For the text-containing cell, return its midpoint in [x, y] coordinate format. 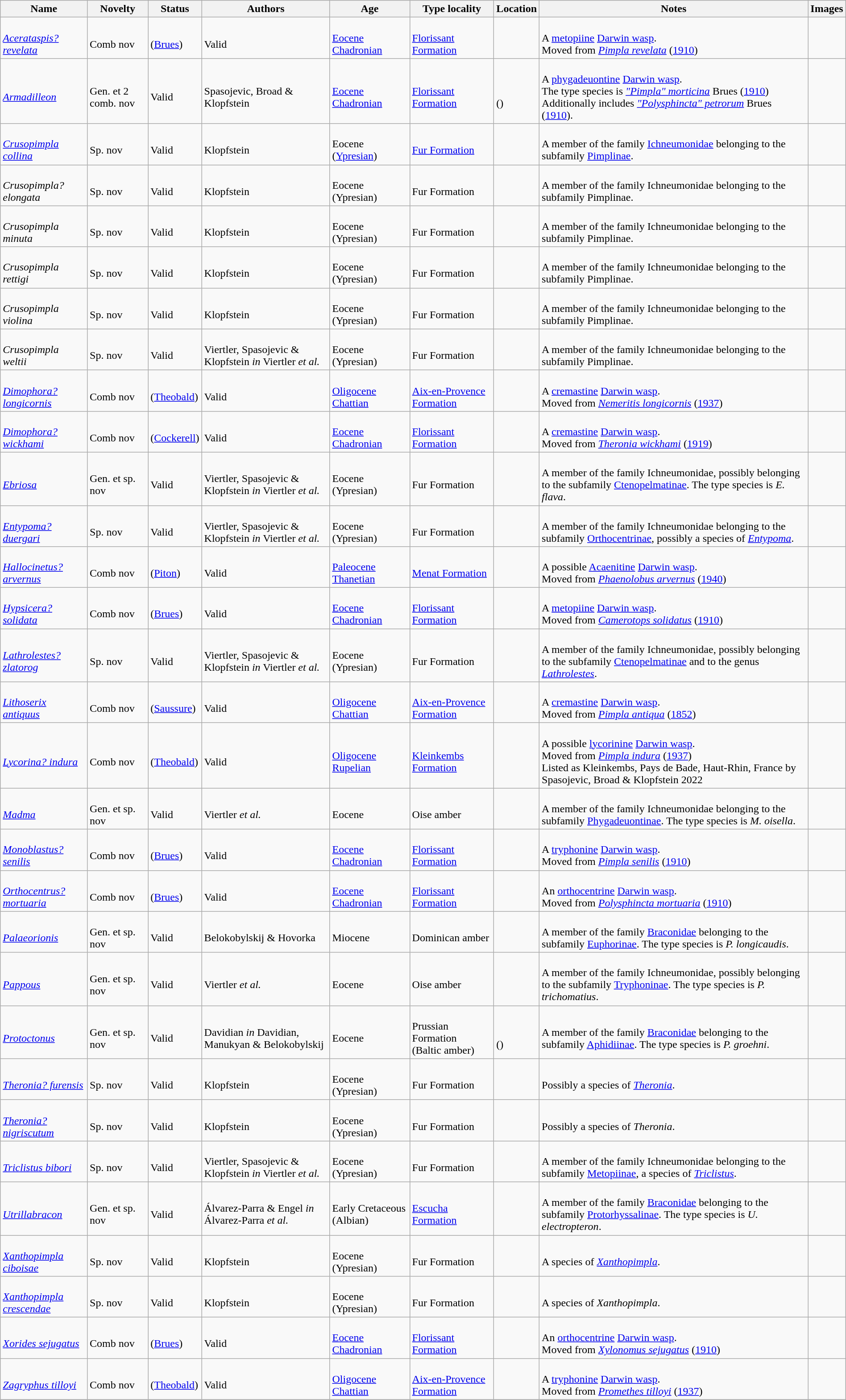
OligoceneRupelian [369, 756]
(Cockerell) [175, 432]
Miocene [369, 932]
Menat Formation [452, 567]
Hypsicera? solidata [44, 608]
Pappous [44, 979]
Dominican amber [452, 932]
Prussian Formation(Baltic amber) [452, 1032]
Crusopimpla? elongata [44, 185]
Crusopimpla rettigi [44, 267]
A member of the family Ichneumonidae belonging to the subfamily Phygadeuontinae. The type species is M. oisella. [674, 809]
Early Cretaceous (Albian) [369, 1209]
A metopiine Darwin wasp. Moved from Pimpla revelata (1910) [674, 38]
Status [175, 9]
A member of the family Ichneumonidae, possibly belonging to the subfamily Ctenopelmatinae. The type species is E. flava. [674, 478]
A tryphonine Darwin wasp. Moved from Promethes tilloyi (1937) [674, 1379]
A phygadeuontine Darwin wasp. The type species is "Pimpla" morticina Brues (1910) Additionally includes "Polysphincta" petrorum Brues (1910). [674, 91]
An orthocentrine Darwin wasp. Moved from Xylonomus sejugatus (1910) [674, 1338]
A member of the family Braconidae belonging to the subfamily Euphorinae. The type species is P. longicaudis. [674, 932]
A cremastine Darwin wasp. Moved from Theronia wickhami (1919) [674, 432]
Monoblastus? senilis [44, 850]
Zagryphus tilloyi [44, 1379]
Protoctonus [44, 1032]
Type locality [452, 9]
Entypoma? duergari [44, 526]
A tryphonine Darwin wasp. Moved from Pimpla senilis (1910) [674, 850]
Acerataspis? revelata [44, 38]
Davidian in Davidian, Manukyan & Belokobylskij [266, 1032]
Crusopimpla weltii [44, 349]
Theronia? nigriscutum [44, 1120]
Authors [266, 9]
Palaeorionis [44, 932]
A member of the family Braconidae belonging to the subfamily Aphidiinae. The type species is P. groehni. [674, 1032]
Ebriosa [44, 478]
Escucha Formation [452, 1209]
Dimophora? wickhami [44, 432]
A member of the family Ichneumonidae, possibly belonging to the subfamily Tryphoninae. The type species is P. trichomatius. [674, 979]
Xanthopimpla crescendae [44, 1297]
Orthocentrus? mortuaria [44, 891]
(Saussure) [175, 702]
Madma [44, 809]
Armadilleon [44, 91]
Triclistus bibori [44, 1161]
Lathrolestes? zlatorog [44, 655]
Álvarez-Parra & Engel in Álvarez-Parra et al. [266, 1209]
Xanthopimpla ciboisae [44, 1256]
A member of the family Ichneumonidae belonging to the subfamily Orthocentrinae, possibly a species of Entypoma. [674, 526]
Age [369, 9]
Spasojevic, Broad & Klopfstein [266, 91]
A member of the family Braconidae belonging to the subfamily Protorhyssalinae. The type species is U. electropteron. [674, 1209]
Location [517, 9]
Images [827, 9]
(Piton) [175, 567]
A possible Acaenitine Darwin wasp. Moved from Phaenolobus arvernus (1940) [674, 567]
Kleinkembs Formation [452, 756]
Theronia? furensis [44, 1079]
A cremastine Darwin wasp. Moved from Nemeritis longicornis (1937) [674, 391]
Name [44, 9]
Notes [674, 9]
Belokobylskij & Hovorka [266, 932]
A member of the family Ichneumonidae, possibly belonging to the subfamily Ctenopelmatinae and to the genus Lathrolestes. [674, 655]
A member of the family Ichneumonidae belonging to the subfamily Metopiinae, a species of Triclistus. [674, 1161]
Lycorina? indura [44, 756]
Crusopimpla violina [44, 308]
Xorides sejugatus [44, 1338]
A metopiine Darwin wasp. Moved from Camerotops solidatus (1910) [674, 608]
Hallocinetus? arvernus [44, 567]
PaleoceneThanetian [369, 567]
Gen. et 2 comb. nov [118, 91]
Crusopimpla minuta [44, 226]
An orthocentrine Darwin wasp. Moved from Polysphincta mortuaria (1910) [674, 891]
Utrillabracon [44, 1209]
Dimophora? longicornis [44, 391]
Crusopimpla collina [44, 144]
Novelty [118, 9]
Lithoserix antiquus [44, 702]
A cremastine Darwin wasp. Moved from Pimpla antiqua (1852) [674, 702]
